Pinpoint the cell where the given text exists, returning its [X, Y] midpoint coordinate. 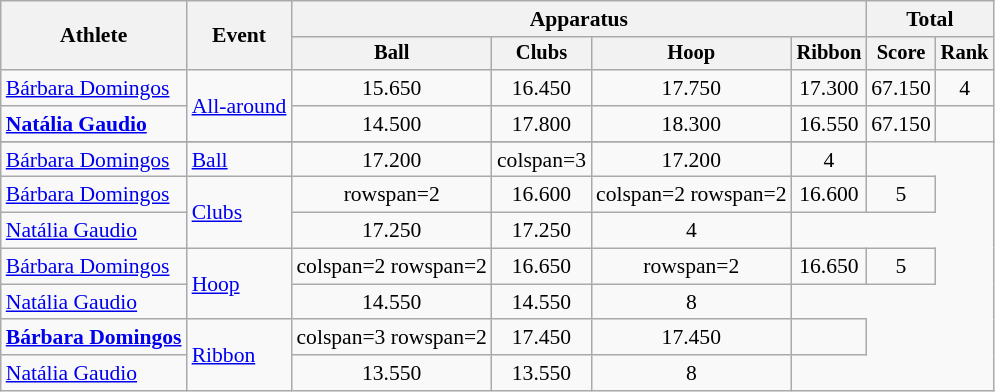
17.300 [830, 88]
Rank [965, 54]
Event [240, 36]
Total [930, 19]
Apparatus [578, 19]
Score [900, 54]
16.450 [542, 88]
17.800 [542, 124]
16.550 [830, 124]
colspan=3 rowspan=2 [392, 338]
18.300 [692, 124]
All-around [240, 106]
15.650 [392, 88]
Athlete [94, 36]
colspan=3 [542, 160]
17.750 [692, 88]
14.500 [392, 124]
